Find where the given text appears and provide that cell's center as [x, y] coordinate. 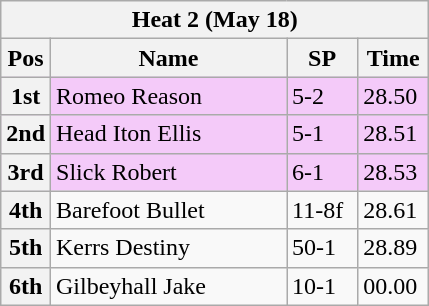
Romeo Reason [169, 96]
Kerrs Destiny [169, 248]
Name [169, 58]
Gilbeyhall Jake [169, 286]
Head Iton Ellis [169, 134]
5th [26, 248]
3rd [26, 172]
1st [26, 96]
28.53 [394, 172]
10-1 [322, 286]
2nd [26, 134]
28.89 [394, 248]
5-1 [322, 134]
Barefoot Bullet [169, 210]
6-1 [322, 172]
Pos [26, 58]
5-2 [322, 96]
50-1 [322, 248]
Time [394, 58]
Heat 2 (May 18) [215, 20]
28.61 [394, 210]
28.51 [394, 134]
28.50 [394, 96]
Slick Robert [169, 172]
6th [26, 286]
4th [26, 210]
SP [322, 58]
11-8f [322, 210]
00.00 [394, 286]
